Search for the cell housing the specified text and yield its [X, Y] center coordinate. 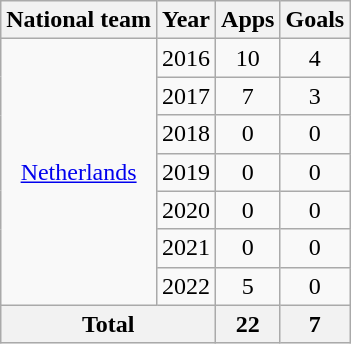
4 [315, 58]
5 [248, 286]
2017 [186, 96]
2021 [186, 248]
10 [248, 58]
2016 [186, 58]
2019 [186, 172]
Total [108, 324]
2020 [186, 210]
2018 [186, 134]
National team [79, 20]
Goals [315, 20]
22 [248, 324]
Year [186, 20]
Netherlands [79, 172]
3 [315, 96]
Apps [248, 20]
2022 [186, 286]
